Extract the (X, Y) coordinate from the center of the cell holding the provided text.  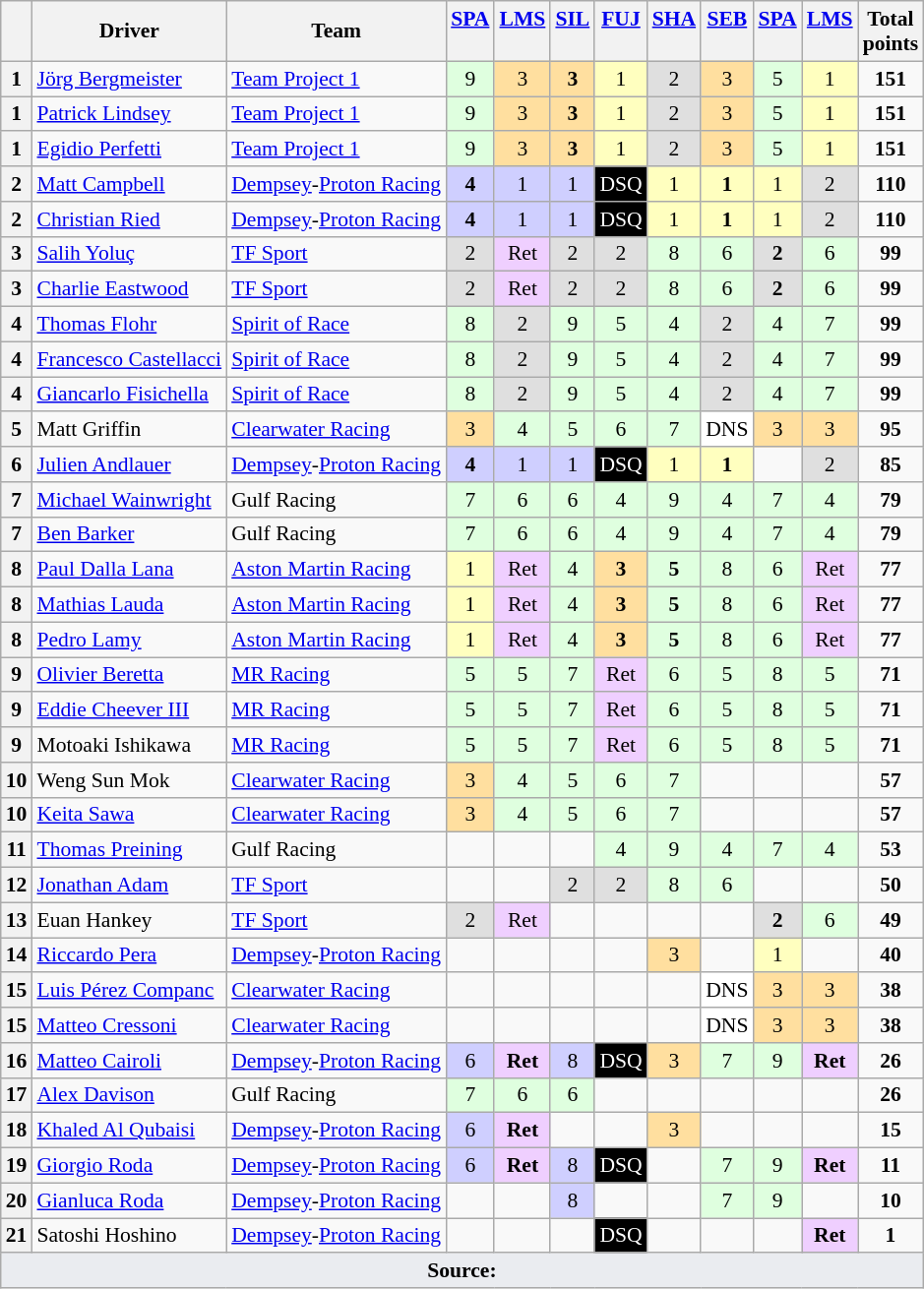
Riccardo Pera (129, 955)
Totalpoints (892, 31)
Charlie Eastwood (129, 289)
FUJ (620, 31)
Jonathan Adam (129, 886)
19 (17, 1166)
Source: (462, 1271)
16 (17, 1061)
Salih Yoluç (129, 254)
Thomas Preining (129, 850)
Michael Wainwright (129, 500)
Thomas Flohr (129, 325)
Christian Ried (129, 219)
Matt Griffin (129, 430)
Julien Andlauer (129, 464)
13 (17, 920)
SIL (573, 31)
Khaled Al Qubaisi (129, 1131)
Eddie Cheever III (129, 710)
21 (17, 1236)
Jörg Bergmeister (129, 79)
14 (17, 955)
85 (892, 464)
20 (17, 1200)
Matteo Cairoli (129, 1061)
Francesco Castellacci (129, 359)
40 (892, 955)
SEB (726, 31)
Alex Davison (129, 1095)
Driver (129, 31)
Team (337, 31)
17 (17, 1095)
Luis Pérez Companc (129, 991)
Weng Sun Mok (129, 780)
Patrick Lindsey (129, 114)
Mathias Lauda (129, 605)
Gianluca Roda (129, 1200)
53 (892, 850)
Pedro Lamy (129, 640)
Keita Sawa (129, 815)
Paul Dalla Lana (129, 570)
49 (892, 920)
Matteo Cressoni (129, 1025)
18 (17, 1131)
Giancarlo Fisichella (129, 395)
50 (892, 886)
Matt Campbell (129, 184)
Motoaki Ishikawa (129, 745)
Olivier Beretta (129, 675)
Euan Hankey (129, 920)
Giorgio Roda (129, 1166)
Satoshi Hoshino (129, 1236)
Ben Barker (129, 534)
12 (17, 886)
Egidio Perfetti (129, 150)
SHA (675, 31)
95 (892, 430)
